Pinpoint the cell where the given text exists, returning its [x, y] midpoint coordinate. 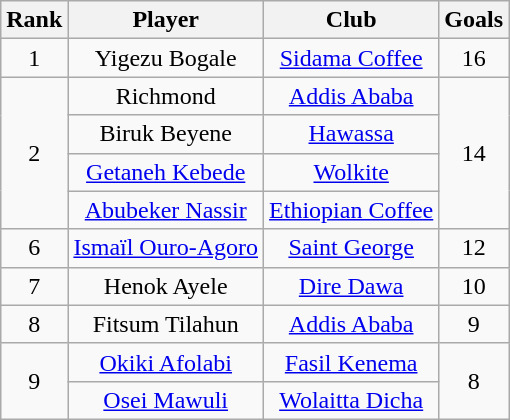
Rank [34, 20]
Club [352, 20]
Ismaïl Ouro-Agoro [166, 248]
Getaneh Kebede [166, 172]
Fasil Kenema [352, 362]
Yigezu Bogale [166, 58]
Dire Dawa [352, 286]
1 [34, 58]
Goals [474, 20]
Hawassa [352, 134]
6 [34, 248]
16 [474, 58]
Sidama Coffee [352, 58]
14 [474, 153]
Okiki Afolabi [166, 362]
10 [474, 286]
Player [166, 20]
Fitsum Tilahun [166, 324]
Osei Mawuli [166, 400]
Ethiopian Coffee [352, 210]
Wolaitta Dicha [352, 400]
Henok Ayele [166, 286]
Biruk Beyene [166, 134]
12 [474, 248]
Richmond [166, 96]
Abubeker Nassir [166, 210]
Saint George [352, 248]
Wolkite [352, 172]
2 [34, 153]
7 [34, 286]
